For the text-containing cell, return its midpoint in (x, y) coordinate format. 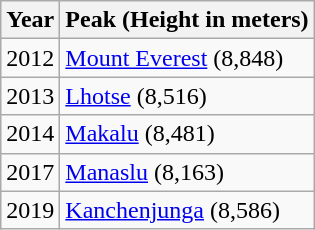
Peak (Height in meters) (187, 20)
2017 (30, 172)
Year (30, 20)
2019 (30, 210)
Lhotse (8,516) (187, 96)
Makalu (8,481) (187, 134)
2012 (30, 58)
Kanchenjunga (8,586) (187, 210)
Manaslu (8,163) (187, 172)
Mount Everest (8,848) (187, 58)
2013 (30, 96)
2014 (30, 134)
